Pinpoint the cell where the given text exists, returning its (x, y) midpoint coordinate. 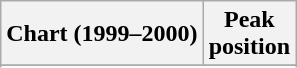
Peakposition (249, 34)
Chart (1999–2000) (102, 34)
